Find where the given text appears and provide that cell's center as [x, y] coordinate. 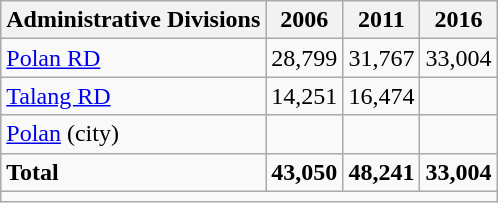
2016 [458, 20]
Polan (city) [134, 134]
48,241 [382, 172]
Total [134, 172]
28,799 [304, 58]
31,767 [382, 58]
2006 [304, 20]
43,050 [304, 172]
16,474 [382, 96]
14,251 [304, 96]
Polan RD [134, 58]
Administrative Divisions [134, 20]
2011 [382, 20]
Talang RD [134, 96]
